Capture the cell that displays the provided text and extract its [X, Y] central coordinate. 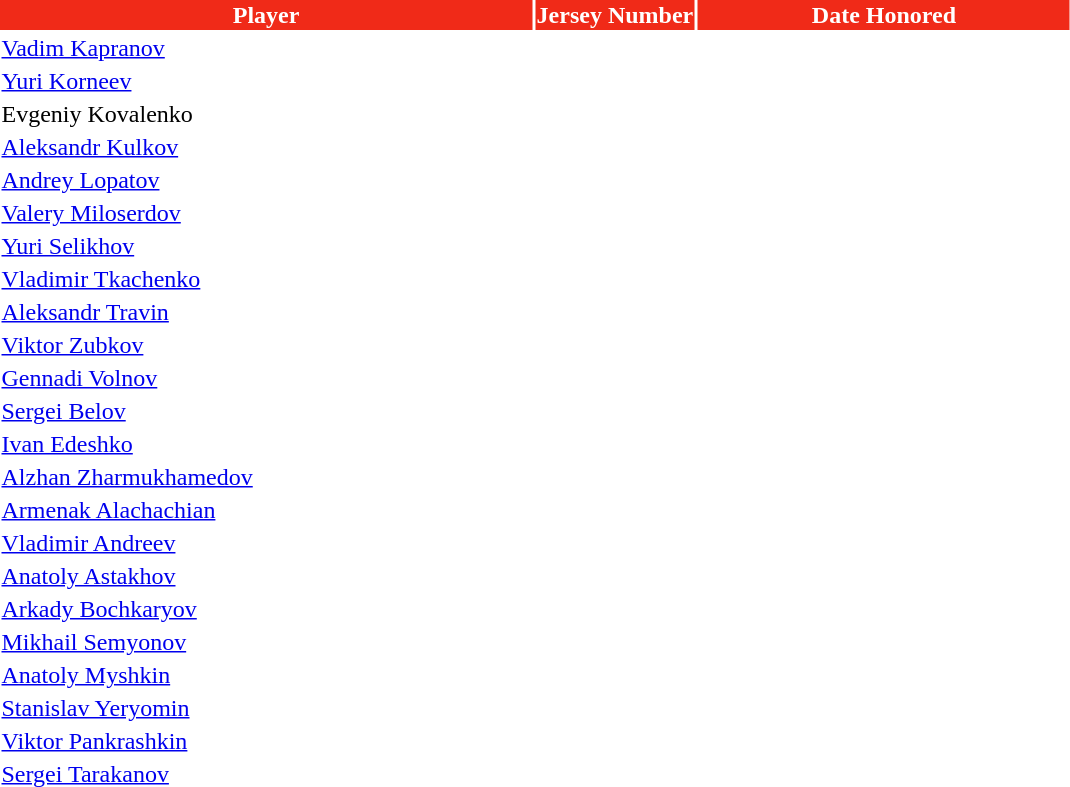
Viktor Zubkov [266, 345]
Sergei Belov [266, 411]
Valery Miloserdov [266, 213]
Ivan Edeshko [266, 444]
Jersey Number [615, 15]
Andrey Lopatov [266, 180]
Player [266, 15]
Gennadi Volnov [266, 378]
Aleksandr Travin [266, 312]
Aleksandr Kulkov [266, 147]
Stanislav Yeryomin [266, 708]
Date Honored [884, 15]
Vladimir Andreev [266, 543]
Yuri Korneev [266, 81]
Vladimir Tkachenko [266, 279]
Viktor Pankrashkin [266, 741]
Arkady Bochkaryov [266, 609]
Yuri Selikhov [266, 246]
Alzhan Zharmukhamedov [266, 477]
Vadim Kapranov [266, 48]
Anatoly Astakhov [266, 576]
Mikhail Semyonov [266, 642]
Evgeniy Kovalenko [266, 114]
Armenak Alachachian [266, 510]
Anatoly Myshkin [266, 675]
